Find where the given text appears and provide that cell's center as (X, Y) coordinate. 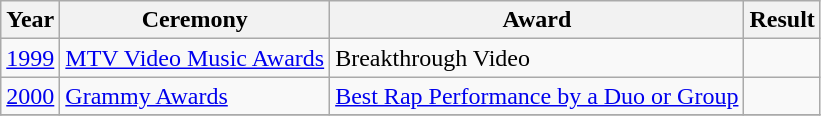
MTV Video Music Awards (195, 58)
Year (30, 20)
Best Rap Performance by a Duo or Group (537, 96)
Grammy Awards (195, 96)
1999 (30, 58)
Ceremony (195, 20)
2000 (30, 96)
Breakthrough Video (537, 58)
Award (537, 20)
Result (782, 20)
